Search for the cell housing the specified text and yield its (x, y) center coordinate. 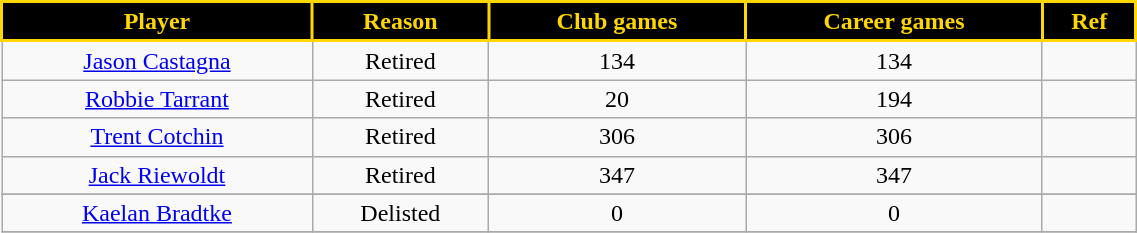
Robbie Tarrant (158, 99)
Kaelan Bradtke (158, 213)
Reason (400, 22)
Ref (1089, 22)
Jason Castagna (158, 60)
Club games (616, 22)
Jack Riewoldt (158, 175)
194 (894, 99)
Career games (894, 22)
Player (158, 22)
Trent Cotchin (158, 137)
Delisted (400, 213)
20 (616, 99)
